Search for the cell housing the specified text and yield its [x, y] center coordinate. 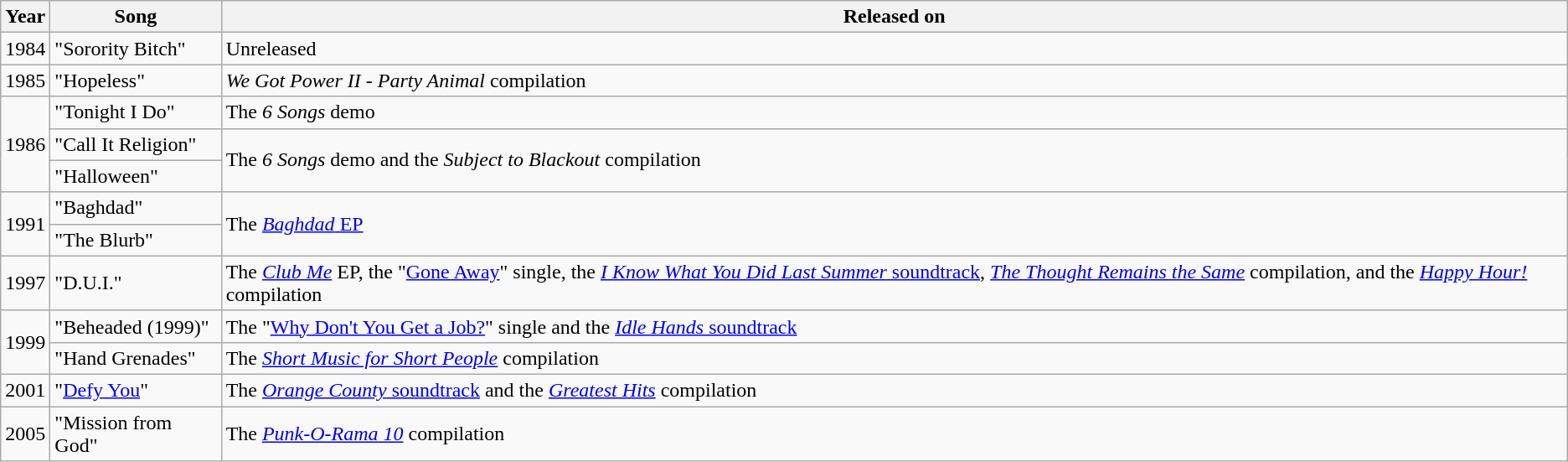
"Sorority Bitch" [136, 49]
"Beheaded (1999)" [136, 326]
1985 [25, 80]
The Punk-O-Rama 10 compilation [895, 433]
1999 [25, 342]
Song [136, 17]
"Tonight I Do" [136, 112]
2001 [25, 390]
1991 [25, 224]
The Baghdad EP [895, 224]
"Hand Grenades" [136, 358]
"Hopeless" [136, 80]
"Call It Religion" [136, 144]
Unreleased [895, 49]
1997 [25, 283]
"Halloween" [136, 176]
Released on [895, 17]
"Defy You" [136, 390]
We Got Power II - Party Animal compilation [895, 80]
1986 [25, 144]
2005 [25, 433]
"Baghdad" [136, 208]
Year [25, 17]
The "Why Don't You Get a Job?" single and the Idle Hands soundtrack [895, 326]
The Orange County soundtrack and the Greatest Hits compilation [895, 390]
The 6 Songs demo [895, 112]
"The Blurb" [136, 240]
The 6 Songs demo and the Subject to Blackout compilation [895, 160]
The Short Music for Short People compilation [895, 358]
"Mission from God" [136, 433]
"D.U.I." [136, 283]
1984 [25, 49]
